Extract the [X, Y] coordinate from the center of the cell holding the provided text.  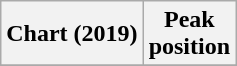
Chart (2019) [72, 34]
Peakposition [189, 34]
